Search for the cell housing the specified text and yield its [X, Y] center coordinate. 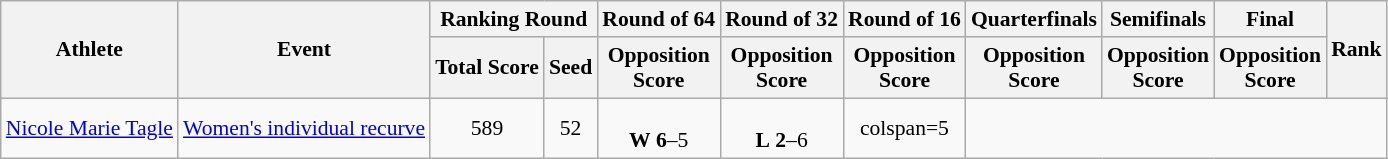
Round of 64 [658, 19]
Total Score [487, 68]
Round of 16 [904, 19]
W 6–5 [658, 128]
Final [1270, 19]
L 2–6 [782, 128]
Nicole Marie Tagle [90, 128]
Women's individual recurve [304, 128]
589 [487, 128]
Round of 32 [782, 19]
Rank [1356, 50]
Semifinals [1158, 19]
Quarterfinals [1034, 19]
52 [570, 128]
Ranking Round [514, 19]
Event [304, 50]
Seed [570, 68]
colspan=5 [904, 128]
Athlete [90, 50]
